Provide the [X, Y] coordinate of the cell's center where the given text is located.  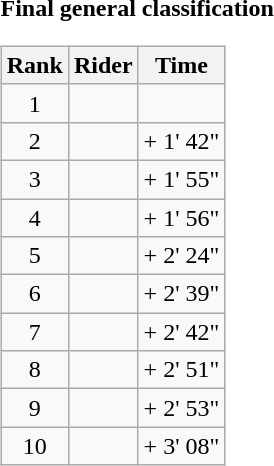
Rank [34, 65]
1 [34, 103]
6 [34, 294]
Rider [103, 65]
9 [34, 408]
4 [34, 217]
+ 1' 55" [182, 179]
+ 3' 08" [182, 446]
8 [34, 370]
+ 1' 42" [182, 141]
7 [34, 332]
10 [34, 446]
2 [34, 141]
+ 2' 53" [182, 408]
Time [182, 65]
5 [34, 256]
3 [34, 179]
+ 2' 51" [182, 370]
+ 1' 56" [182, 217]
+ 2' 39" [182, 294]
+ 2' 42" [182, 332]
+ 2' 24" [182, 256]
